Identify which cell holds the provided text, then report its (x, y) central coordinate. 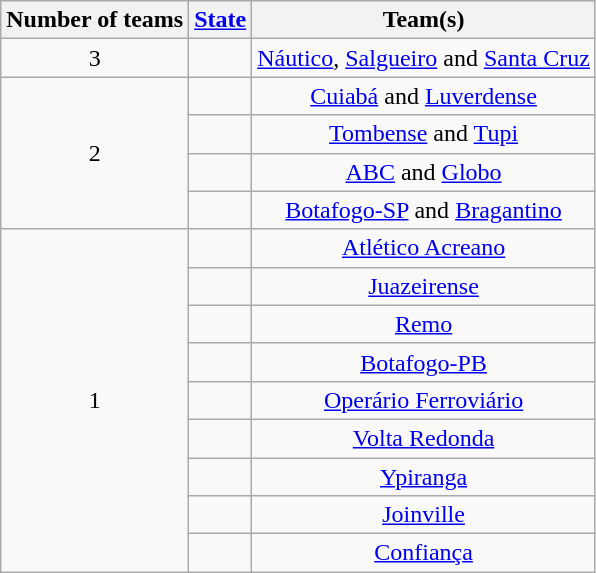
Atlético Acreano (424, 248)
Botafogo-SP and Bragantino (424, 210)
Juazeirense (424, 286)
2 (95, 153)
Tombense and Tupi (424, 134)
Náutico, Salgueiro and Santa Cruz (424, 58)
Confiança (424, 553)
1 (95, 400)
Team(s) (424, 20)
Operário Ferroviário (424, 400)
Cuiabá and Luverdense (424, 96)
Botafogo-PB (424, 362)
Ypiranga (424, 477)
State (220, 20)
Volta Redonda (424, 438)
ABC and Globo (424, 172)
Remo (424, 324)
Number of teams (95, 20)
3 (95, 58)
Joinville (424, 515)
